Determine the [x, y] coordinate at the center of the cell enclosing the given text.  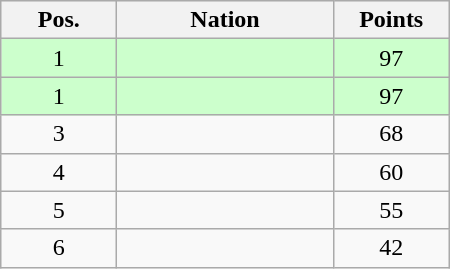
42 [391, 248]
4 [59, 172]
Nation [225, 20]
Pos. [59, 20]
60 [391, 172]
6 [59, 248]
3 [59, 134]
Points [391, 20]
68 [391, 134]
55 [391, 210]
5 [59, 210]
